Capture the cell that displays the provided text and extract its (x, y) central coordinate. 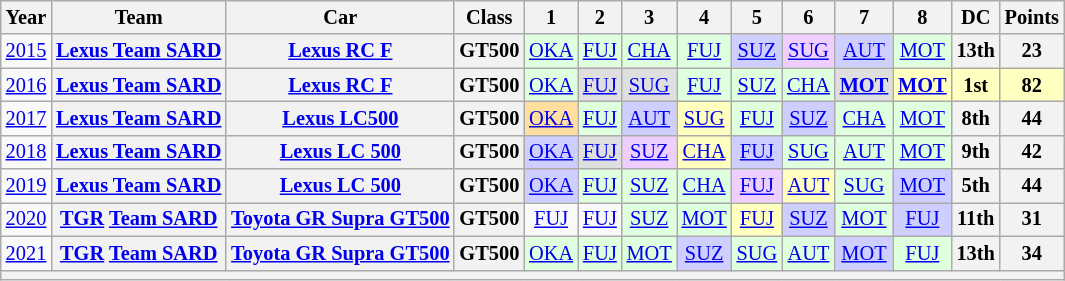
2 (600, 17)
5th (976, 186)
Car (340, 17)
2016 (26, 85)
2015 (26, 51)
Lexus LC500 (340, 118)
7 (864, 17)
2017 (26, 118)
8th (976, 118)
9th (976, 152)
DC (976, 17)
2020 (26, 219)
2021 (26, 253)
34 (1032, 253)
2019 (26, 186)
5 (757, 17)
8 (922, 17)
1st (976, 85)
6 (808, 17)
11th (976, 219)
2018 (26, 152)
1 (551, 17)
3 (650, 17)
Class (489, 17)
42 (1032, 152)
Year (26, 17)
Team (138, 17)
Points (1032, 17)
31 (1032, 219)
82 (1032, 85)
23 (1032, 51)
4 (704, 17)
